Return the [X, Y] coordinate for the center point of the cell that contains the specified text.  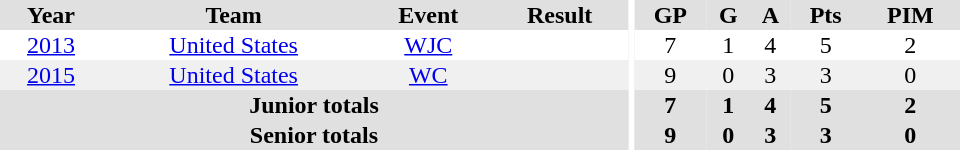
2013 [51, 45]
WJC [428, 45]
PIM [910, 15]
2015 [51, 75]
WC [428, 75]
Team [234, 15]
Senior totals [314, 135]
GP [670, 15]
G [728, 15]
Result [560, 15]
Year [51, 15]
Junior totals [314, 105]
Pts [826, 15]
A [770, 15]
Event [428, 15]
